Determine the [X, Y] coordinate at the center of the cell enclosing the given text.  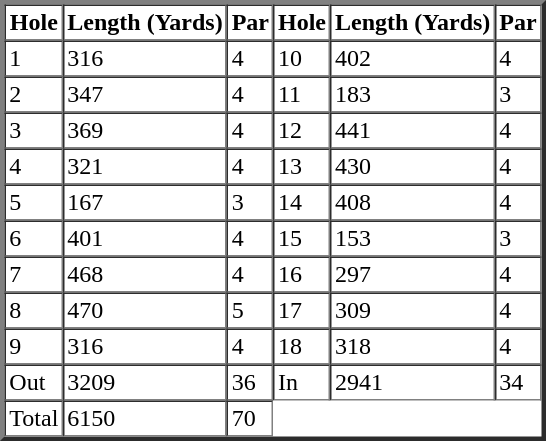
6150 [145, 418]
369 [145, 130]
468 [145, 274]
318 [412, 346]
167 [145, 202]
9 [34, 346]
Out [34, 382]
16 [302, 274]
14 [302, 202]
6 [34, 238]
402 [412, 58]
1 [34, 58]
11 [302, 94]
70 [250, 418]
347 [145, 94]
18 [302, 346]
12 [302, 130]
183 [412, 94]
8 [34, 310]
34 [518, 382]
7 [34, 274]
2941 [412, 382]
13 [302, 166]
441 [412, 130]
2 [34, 94]
321 [145, 166]
Total [34, 418]
10 [302, 58]
401 [145, 238]
430 [412, 166]
In [302, 382]
309 [412, 310]
17 [302, 310]
3209 [145, 382]
408 [412, 202]
36 [250, 382]
297 [412, 274]
153 [412, 238]
470 [145, 310]
15 [302, 238]
